Provide the (x, y) coordinate of the cell's center where the given text is located.  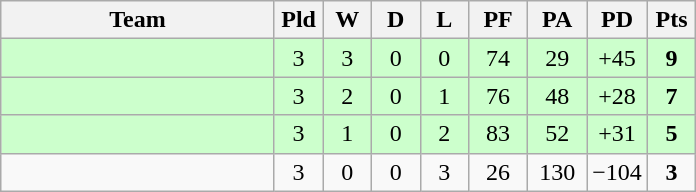
PF (498, 20)
26 (498, 172)
Team (138, 20)
48 (558, 96)
W (348, 20)
5 (672, 134)
29 (558, 58)
D (396, 20)
76 (498, 96)
83 (498, 134)
Pld (298, 20)
Pts (672, 20)
L (444, 20)
PD (618, 20)
52 (558, 134)
+31 (618, 134)
9 (672, 58)
130 (558, 172)
7 (672, 96)
PA (558, 20)
74 (498, 58)
−104 (618, 172)
+28 (618, 96)
+45 (618, 58)
